Search for the cell housing the specified text and yield its [x, y] center coordinate. 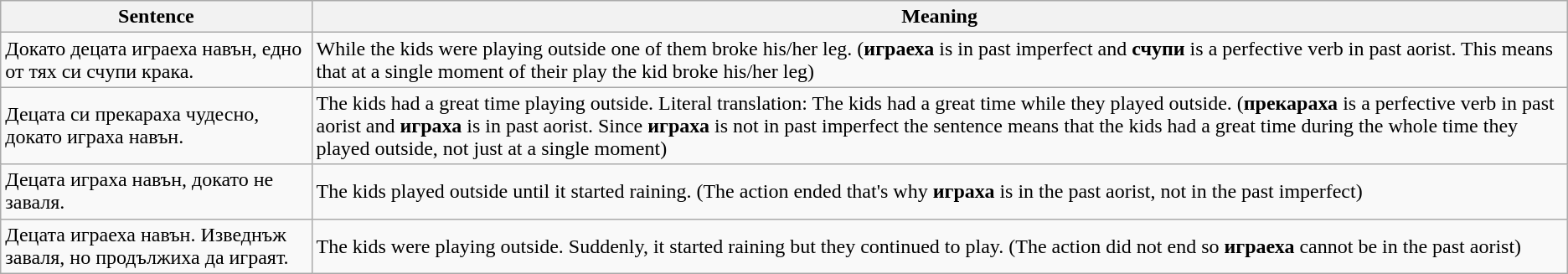
Децата си прекараха чудесно, докато играха навън. [156, 126]
Децата играха навън, докато не заваля. [156, 191]
Meaning [940, 17]
The kids played outside until it started raining. (The action ended that's why играха is in the past aorist, not in the past imperfect) [940, 191]
Децата играеха навън. Изведнъж заваля, но продължиха да играят. [156, 246]
Sentence [156, 17]
Докато децата играеха навън, едно от тях си счупи крака. [156, 60]
